Detect which cell encompasses the target text, then output its (X, Y) center coordinate. 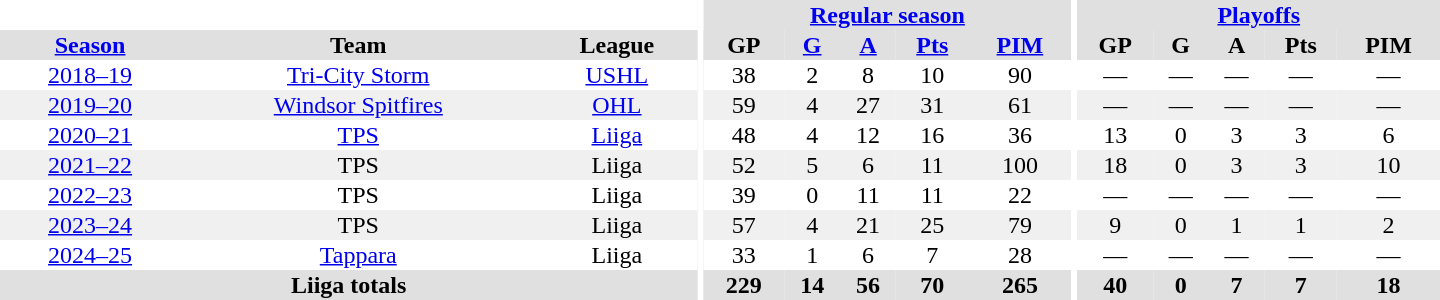
Playoffs (1259, 15)
Regular season (887, 15)
25 (932, 225)
36 (1020, 135)
Tappara (358, 255)
21 (868, 225)
79 (1020, 225)
27 (868, 105)
12 (868, 135)
2022–23 (90, 195)
31 (932, 105)
57 (744, 225)
2020–21 (90, 135)
40 (1116, 285)
Tri-City Storm (358, 75)
70 (932, 285)
9 (1116, 225)
USHL (616, 75)
14 (812, 285)
52 (744, 165)
265 (1020, 285)
8 (868, 75)
2018–19 (90, 75)
2019–20 (90, 105)
33 (744, 255)
100 (1020, 165)
22 (1020, 195)
48 (744, 135)
League (616, 45)
2024–25 (90, 255)
38 (744, 75)
5 (812, 165)
Season (90, 45)
Liiga totals (348, 285)
229 (744, 285)
59 (744, 105)
90 (1020, 75)
56 (868, 285)
39 (744, 195)
OHL (616, 105)
61 (1020, 105)
Team (358, 45)
13 (1116, 135)
Windsor Spitfires (358, 105)
16 (932, 135)
2023–24 (90, 225)
28 (1020, 255)
2021–22 (90, 165)
